Identify which cell holds the provided text, then report its (x, y) central coordinate. 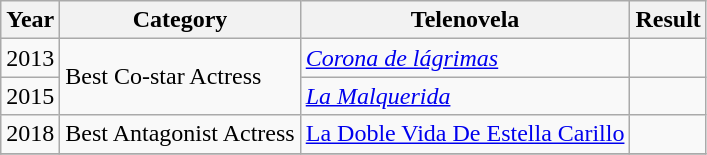
2015 (30, 96)
2013 (30, 58)
Year (30, 20)
Telenovela (465, 20)
Corona de lágrimas (465, 58)
Category (180, 20)
Best Antagonist Actress (180, 134)
La Doble Vida De Estella Carillo (465, 134)
Result (668, 20)
2018 (30, 134)
La Malquerida (465, 96)
Best Co-star Actress (180, 77)
